Capture the cell that displays the provided text and extract its (x, y) central coordinate. 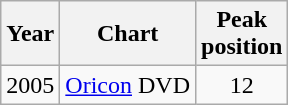
12 (242, 85)
2005 (30, 85)
Oricon DVD (128, 85)
Peakposition (242, 34)
Chart (128, 34)
Year (30, 34)
